Determine the (x, y) coordinate at the center of the cell enclosing the given text.  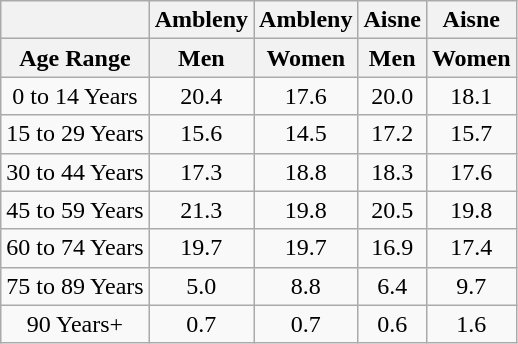
15.6 (201, 134)
20.5 (392, 210)
5.0 (201, 286)
9.7 (471, 286)
0 to 14 Years (75, 96)
17.2 (392, 134)
18.1 (471, 96)
16.9 (392, 248)
6.4 (392, 286)
Age Range (75, 58)
21.3 (201, 210)
18.8 (306, 172)
17.4 (471, 248)
14.5 (306, 134)
75 to 89 Years (75, 286)
20.0 (392, 96)
0.6 (392, 324)
60 to 74 Years (75, 248)
20.4 (201, 96)
1.6 (471, 324)
18.3 (392, 172)
17.3 (201, 172)
30 to 44 Years (75, 172)
15.7 (471, 134)
90 Years+ (75, 324)
8.8 (306, 286)
45 to 59 Years (75, 210)
15 to 29 Years (75, 134)
